Locate the cell with the specified text and output its (X, Y) center coordinate. 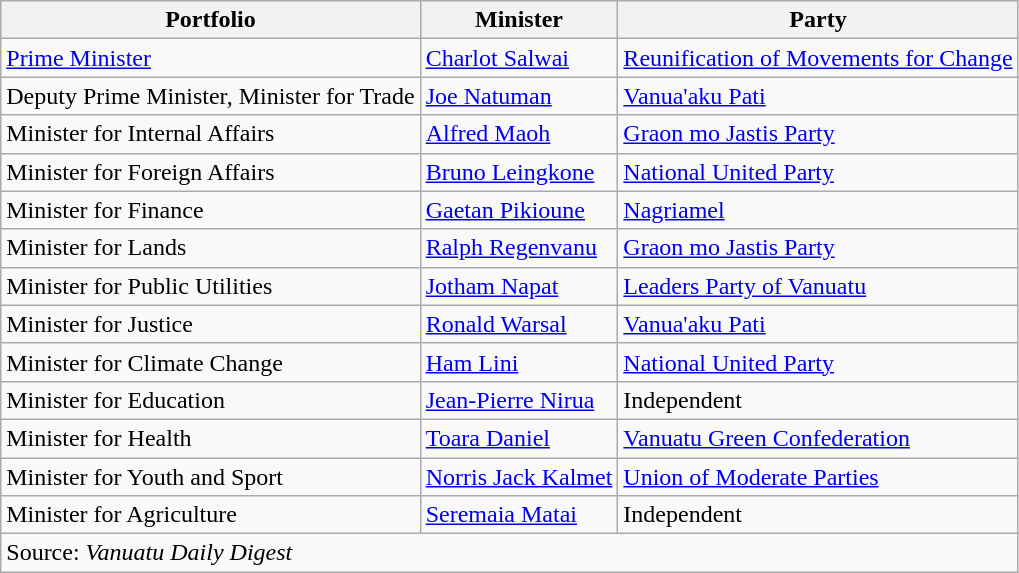
Alfred Maoh (519, 134)
Minister (519, 20)
Minister for Foreign Affairs (210, 172)
Minister for Lands (210, 248)
Party (818, 20)
Portfolio (210, 20)
Ronald Warsal (519, 324)
Gaetan Pikioune (519, 210)
Union of Moderate Parties (818, 477)
Leaders Party of Vanuatu (818, 286)
Minister for Education (210, 400)
Toara Daniel (519, 438)
Minister for Justice (210, 324)
Minister for Internal Affairs (210, 134)
Source: Vanuatu Daily Digest (510, 553)
Minister for Public Utilities (210, 286)
Prime Minister (210, 58)
Minister for Climate Change (210, 362)
Jean-Pierre Nirua (519, 400)
Jotham Napat (519, 286)
Ham Lini (519, 362)
Ralph Regenvanu (519, 248)
Seremaia Matai (519, 515)
Reunification of Movements for Change (818, 58)
Minister for Agriculture (210, 515)
Minister for Finance (210, 210)
Vanuatu Green Confederation (818, 438)
Charlot Salwai (519, 58)
Minister for Youth and Sport (210, 477)
Deputy Prime Minister, Minister for Trade (210, 96)
Nagriamel (818, 210)
Bruno Leingkone (519, 172)
Norris Jack Kalmet (519, 477)
Joe Natuman (519, 96)
Minister for Health (210, 438)
